Detect which cell encompasses the target text, then output its [X, Y] center coordinate. 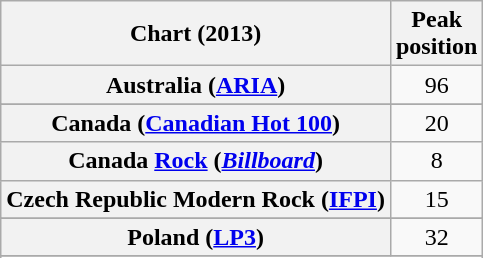
8 [436, 161]
Chart (2013) [196, 34]
Czech Republic Modern Rock (IFPI) [196, 199]
20 [436, 123]
Australia (ARIA) [196, 85]
32 [436, 237]
Canada (Canadian Hot 100) [196, 123]
Peakposition [436, 34]
Poland (LP3) [196, 237]
Canada Rock (Billboard) [196, 161]
96 [436, 85]
15 [436, 199]
